Find where the given text appears and provide that cell's center as (x, y) coordinate. 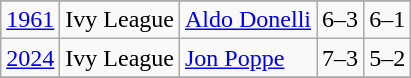
7–3 (340, 58)
2024 (30, 58)
6–3 (340, 20)
1961 (30, 20)
5–2 (388, 58)
Aldo Donelli (248, 20)
Jon Poppe (248, 58)
6–1 (388, 20)
